Locate the cell with the specified text and output its (X, Y) center coordinate. 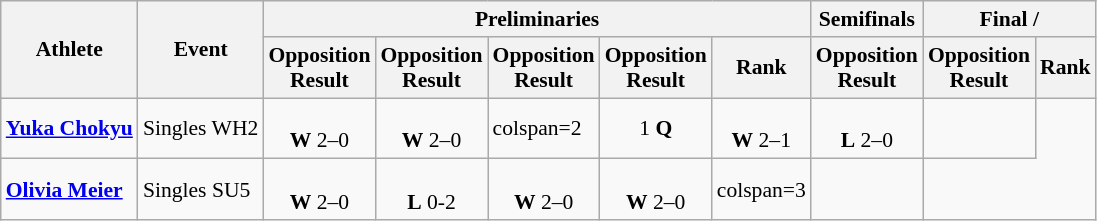
L 0-2 (431, 190)
Preliminaries (536, 19)
Event (200, 50)
Athlete (70, 50)
Singles SU5 (200, 190)
colspan=2 (544, 128)
Singles WH2 (200, 128)
Semifinals (867, 19)
Olivia Meier (70, 190)
W 2–1 (762, 128)
1 Q (656, 128)
Yuka Chokyu (70, 128)
Final / (1010, 19)
L 2–0 (867, 128)
colspan=3 (762, 190)
